Search for the cell housing the specified text and yield its [x, y] center coordinate. 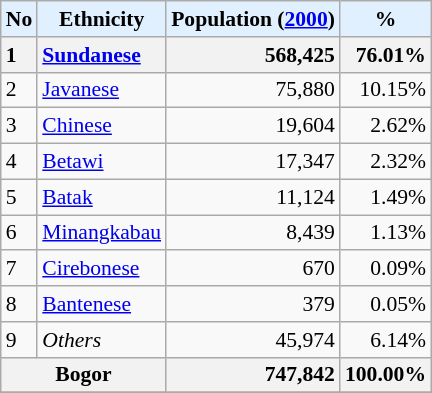
747,842 [253, 375]
670 [253, 269]
6.14% [386, 340]
Minangkabau [102, 233]
6 [20, 233]
100.00% [386, 375]
4 [20, 162]
19,604 [253, 126]
11,124 [253, 197]
0.09% [386, 269]
75,880 [253, 90]
9 [20, 340]
17,347 [253, 162]
Population (2000) [253, 19]
2 [20, 90]
Chinese [102, 126]
Cirebonese [102, 269]
Bantenese [102, 304]
8 [20, 304]
45,974 [253, 340]
Ethnicity [102, 19]
1.13% [386, 233]
568,425 [253, 55]
2.62% [386, 126]
Sundanese [102, 55]
3 [20, 126]
% [386, 19]
Others [102, 340]
10.15% [386, 90]
7 [20, 269]
No [20, 19]
379 [253, 304]
Betawi [102, 162]
5 [20, 197]
1 [20, 55]
Batak [102, 197]
1.49% [386, 197]
Bogor [84, 375]
Javanese [102, 90]
0.05% [386, 304]
8,439 [253, 233]
2.32% [386, 162]
76.01% [386, 55]
